Find where the given text appears and provide that cell's center as [x, y] coordinate. 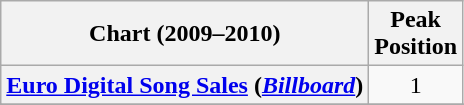
1 [416, 85]
PeakPosition [416, 34]
Euro Digital Song Sales (Billboard) [185, 85]
Chart (2009–2010) [185, 34]
